Locate the cell with the specified text and output its (x, y) center coordinate. 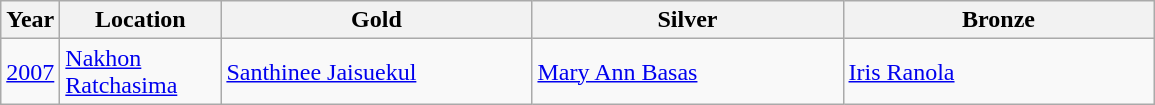
2007 (30, 72)
Iris Ranola (998, 72)
Location (140, 20)
Mary Ann Basas (688, 72)
Year (30, 20)
Bronze (998, 20)
Silver (688, 20)
Gold (376, 20)
Nakhon Ratchasima (140, 72)
Santhinee Jaisuekul (376, 72)
